Return the [x, y] coordinate for the center point of the cell that contains the specified text.  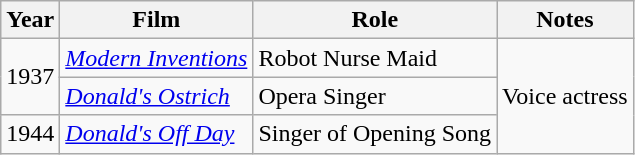
Modern Inventions [156, 58]
Voice actress [566, 96]
Year [30, 20]
Robot Nurse Maid [375, 58]
Opera Singer [375, 96]
1944 [30, 134]
Role [375, 20]
Film [156, 20]
Donald's Ostrich [156, 96]
Donald's Off Day [156, 134]
Singer of Opening Song [375, 134]
Notes [566, 20]
1937 [30, 77]
